Find where the given text appears and provide that cell's center as [x, y] coordinate. 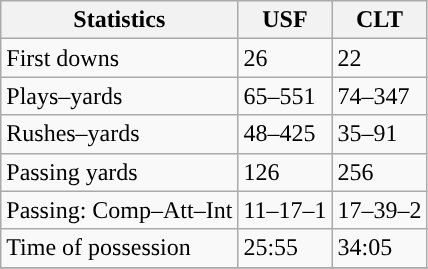
11–17–1 [285, 210]
25:55 [285, 248]
Rushes–yards [120, 134]
Plays–yards [120, 96]
35–91 [380, 134]
Statistics [120, 20]
Time of possession [120, 248]
First downs [120, 58]
USF [285, 20]
Passing: Comp–Att–Int [120, 210]
26 [285, 58]
22 [380, 58]
48–425 [285, 134]
74–347 [380, 96]
17–39–2 [380, 210]
Passing yards [120, 172]
CLT [380, 20]
126 [285, 172]
256 [380, 172]
34:05 [380, 248]
65–551 [285, 96]
